Identify which cell holds the provided text, then report its [X, Y] central coordinate. 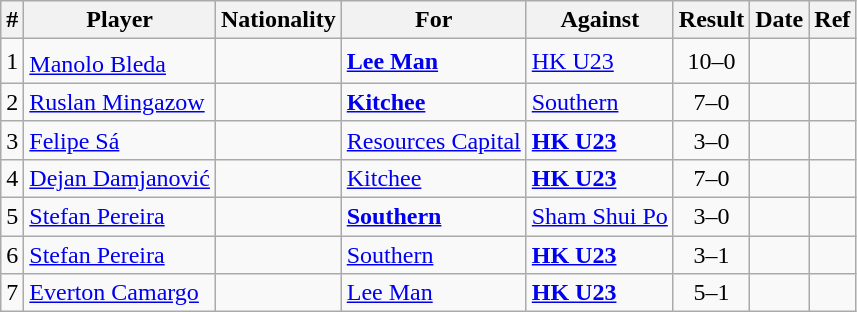
Nationality [278, 20]
10–0 [711, 62]
Result [711, 20]
5–1 [711, 293]
3 [12, 140]
Everton Camargo [120, 293]
For [434, 20]
Manolo Bleda [120, 62]
1 [12, 62]
Player [120, 20]
# [12, 20]
2 [12, 102]
Resources Capital [434, 140]
Against [600, 20]
Ref [832, 20]
Ruslan Mingazow [120, 102]
Sham Shui Po [600, 217]
Date [780, 20]
5 [12, 217]
3–1 [711, 255]
Felipe Sá [120, 140]
Dejan Damjanović [120, 178]
4 [12, 178]
7 [12, 293]
6 [12, 255]
